From the cell containing the given text, extract its center point as (X, Y) coordinate. 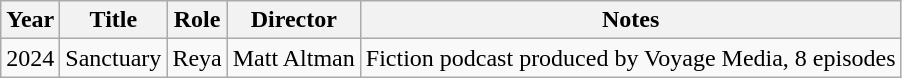
Matt Altman (294, 58)
Title (114, 20)
Fiction podcast produced by Voyage Media, 8 episodes (630, 58)
Year (30, 20)
Sanctuary (114, 58)
Role (197, 20)
Director (294, 20)
2024 (30, 58)
Reya (197, 58)
Notes (630, 20)
